Scan for the cell matching the given text and deliver its [x, y] coordinate at center. 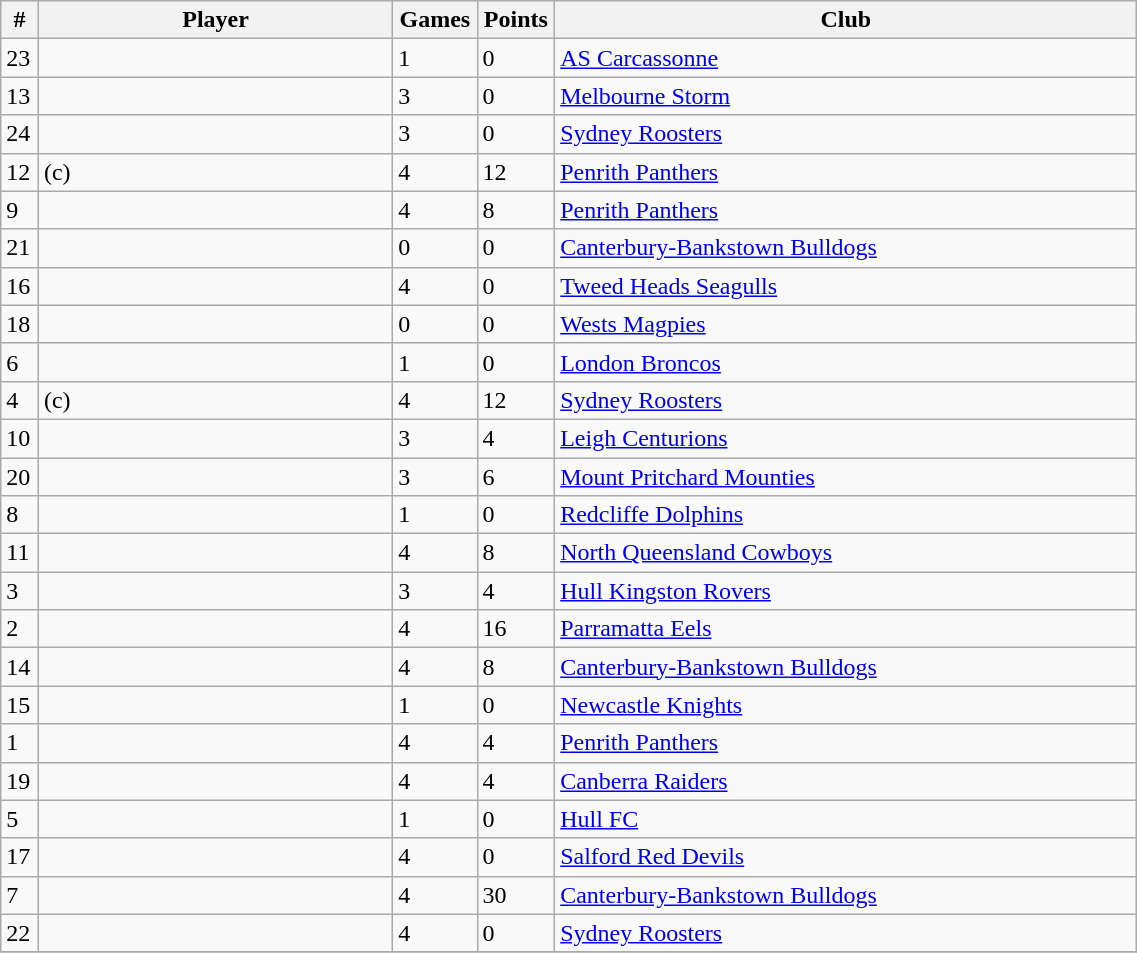
Wests Magpies [846, 324]
Points [516, 20]
9 [20, 210]
14 [20, 667]
Newcastle Knights [846, 705]
Melbourne Storm [846, 96]
18 [20, 324]
15 [20, 705]
Player [215, 20]
London Broncos [846, 362]
Redcliffe Dolphins [846, 515]
17 [20, 857]
23 [20, 58]
Parramatta Eels [846, 629]
5 [20, 819]
Salford Red Devils [846, 857]
AS Carcassonne [846, 58]
19 [20, 781]
Hull FC [846, 819]
10 [20, 438]
22 [20, 933]
Mount Pritchard Mounties [846, 477]
7 [20, 895]
21 [20, 248]
30 [516, 895]
# [20, 20]
24 [20, 134]
Tweed Heads Seagulls [846, 286]
11 [20, 553]
2 [20, 629]
Leigh Centurions [846, 438]
20 [20, 477]
Hull Kingston Rovers [846, 591]
Canberra Raiders [846, 781]
North Queensland Cowboys [846, 553]
13 [20, 96]
Games [435, 20]
Club [846, 20]
